Detect which cell encompasses the target text, then output its [X, Y] center coordinate. 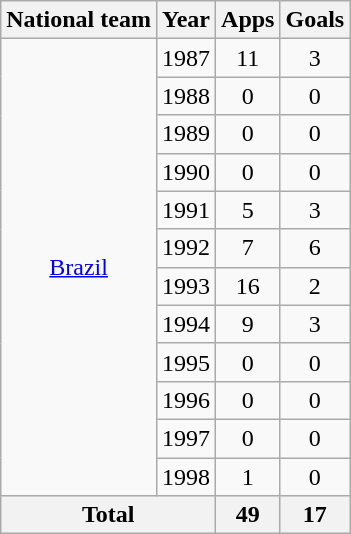
7 [248, 248]
Goals [315, 20]
Apps [248, 20]
11 [248, 58]
1993 [186, 286]
1998 [186, 477]
9 [248, 324]
1990 [186, 172]
National team [79, 20]
1988 [186, 96]
1991 [186, 210]
6 [315, 248]
1 [248, 477]
49 [248, 515]
1992 [186, 248]
1997 [186, 438]
1989 [186, 134]
Total [108, 515]
1995 [186, 362]
Brazil [79, 268]
Year [186, 20]
1994 [186, 324]
1996 [186, 400]
16 [248, 286]
2 [315, 286]
5 [248, 210]
17 [315, 515]
1987 [186, 58]
